From the cell containing the given text, extract its center point as [x, y] coordinate. 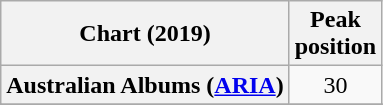
30 [335, 85]
Australian Albums (ARIA) [145, 85]
Chart (2019) [145, 34]
Peakposition [335, 34]
